Output the (X, Y) coordinate of the center of the cell containing the given text.  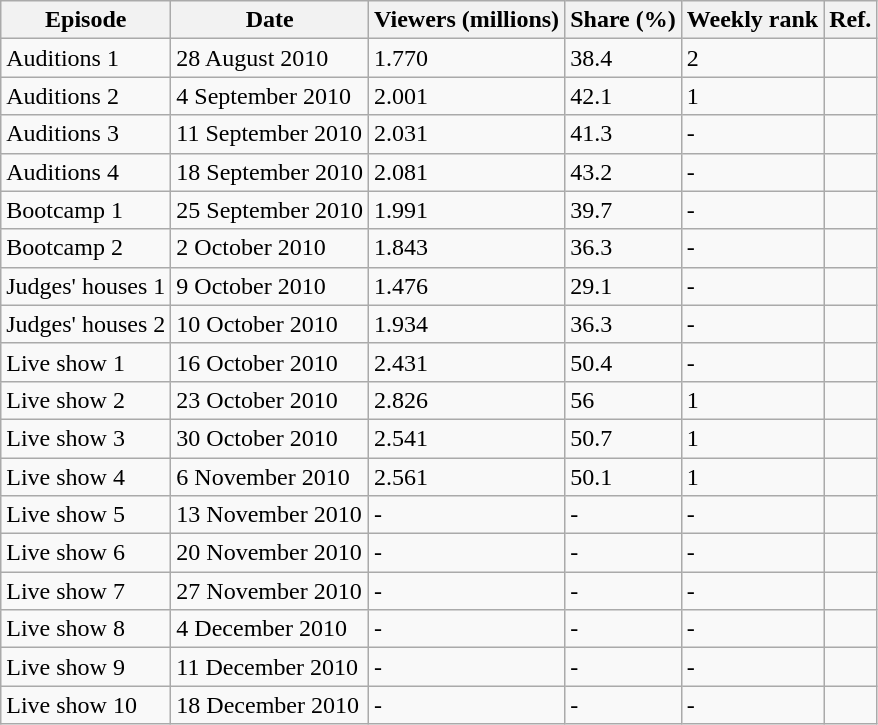
1.843 (467, 248)
2 (752, 58)
2.001 (467, 96)
Bootcamp 1 (86, 210)
6 November 2010 (270, 477)
Judges' houses 1 (86, 286)
30 October 2010 (270, 438)
50.1 (624, 477)
42.1 (624, 96)
1.476 (467, 286)
2.431 (467, 362)
27 November 2010 (270, 591)
Date (270, 20)
Weekly rank (752, 20)
2.541 (467, 438)
18 September 2010 (270, 172)
29.1 (624, 286)
23 October 2010 (270, 400)
20 November 2010 (270, 553)
1.770 (467, 58)
56 (624, 400)
28 August 2010 (270, 58)
50.4 (624, 362)
Live show 6 (86, 553)
Bootcamp 2 (86, 248)
Viewers (millions) (467, 20)
Live show 3 (86, 438)
50.7 (624, 438)
2.826 (467, 400)
1.934 (467, 324)
Auditions 2 (86, 96)
Auditions 4 (86, 172)
2 October 2010 (270, 248)
Live show 5 (86, 515)
2.081 (467, 172)
9 October 2010 (270, 286)
2.561 (467, 477)
Live show 8 (86, 629)
13 November 2010 (270, 515)
Live show 2 (86, 400)
39.7 (624, 210)
Live show 7 (86, 591)
38.4 (624, 58)
Episode (86, 20)
Auditions 1 (86, 58)
10 October 2010 (270, 324)
11 December 2010 (270, 667)
16 October 2010 (270, 362)
Live show 9 (86, 667)
1.991 (467, 210)
Live show 1 (86, 362)
Judges' houses 2 (86, 324)
41.3 (624, 134)
Live show 4 (86, 477)
18 December 2010 (270, 705)
Ref. (850, 20)
25 September 2010 (270, 210)
43.2 (624, 172)
2.031 (467, 134)
Share (%) (624, 20)
11 September 2010 (270, 134)
4 September 2010 (270, 96)
Live show 10 (86, 705)
4 December 2010 (270, 629)
Auditions 3 (86, 134)
